Extract the (x, y) coordinate from the center of the cell holding the provided text.  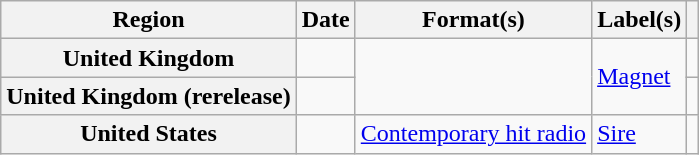
Contemporary hit radio (473, 134)
Date (326, 20)
Sire (640, 134)
Region (148, 20)
Label(s) (640, 20)
United Kingdom (148, 58)
United States (148, 134)
Magnet (640, 77)
Format(s) (473, 20)
United Kingdom (rerelease) (148, 96)
